For the text-containing cell, return its midpoint in (X, Y) coordinate format. 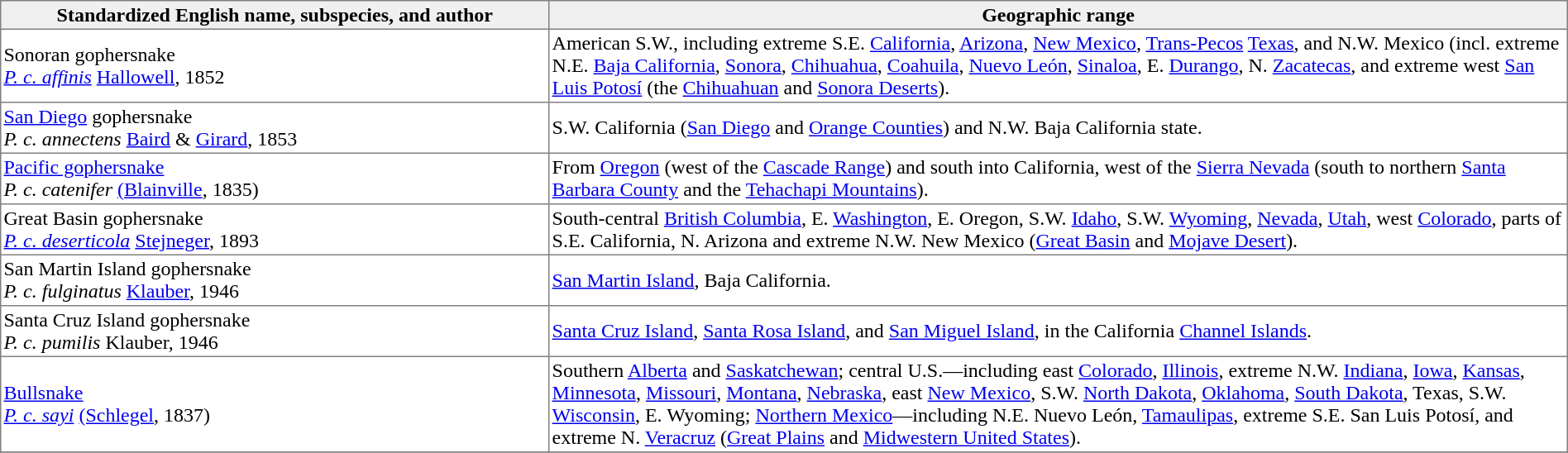
San Diego gophersnakeP. c. annectens Baird & Girard, 1853 (275, 128)
Standardized English name, subspecies, and author (275, 15)
Santa Cruz Island, Santa Rosa Island, and San Miguel Island, in the California Channel Islands. (1059, 331)
BullsnakeP. c. sayi (Schlegel, 1837) (275, 404)
Santa Cruz Island gophersnakeP. c. pumilis Klauber, 1946 (275, 331)
Great Basin gophersnakeP. c. deserticola Stejneger, 1893 (275, 230)
S.W. California (San Diego and Orange Counties) and N.W. Baja California state. (1059, 128)
Pacific gophersnakeP. c. catenifer (Blainville, 1835) (275, 179)
San Martin Island, Baja California. (1059, 280)
Geographic range (1059, 15)
San Martin Island gophersnakeP. c. fulginatus Klauber, 1946 (275, 280)
Sonoran gophersnakeP. c. affinis Hallowell, 1852 (275, 65)
